Identify which cell holds the provided text, then report its [x, y] central coordinate. 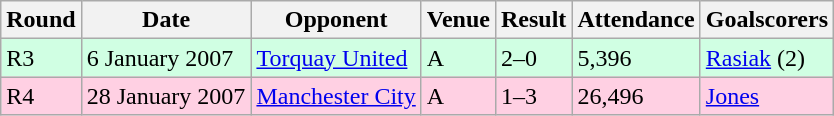
R3 [41, 58]
6 January 2007 [166, 58]
5,396 [636, 58]
Result [533, 20]
Opponent [336, 20]
Round [41, 20]
Rasiak (2) [766, 58]
Goalscorers [766, 20]
R4 [41, 96]
2–0 [533, 58]
Manchester City [336, 96]
26,496 [636, 96]
1–3 [533, 96]
Venue [458, 20]
Attendance [636, 20]
28 January 2007 [166, 96]
Torquay United [336, 58]
Jones [766, 96]
Date [166, 20]
